Return [x, y] of the center of cell containing provided text 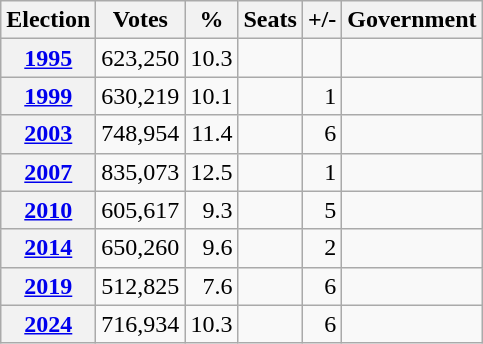
2 [322, 248]
7.6 [212, 286]
Votes [140, 20]
5 [322, 210]
623,250 [140, 58]
716,934 [140, 324]
650,260 [140, 248]
1995 [48, 58]
9.3 [212, 210]
630,219 [140, 96]
Election [48, 20]
% [212, 20]
10.1 [212, 96]
11.4 [212, 134]
2014 [48, 248]
835,073 [140, 172]
605,617 [140, 210]
512,825 [140, 286]
2003 [48, 134]
2024 [48, 324]
748,954 [140, 134]
1999 [48, 96]
2007 [48, 172]
9.6 [212, 248]
2019 [48, 286]
+/- [322, 20]
12.5 [212, 172]
2010 [48, 210]
Seats [270, 20]
Government [412, 20]
